Pinpoint the cell where the given text exists, returning its [X, Y] midpoint coordinate. 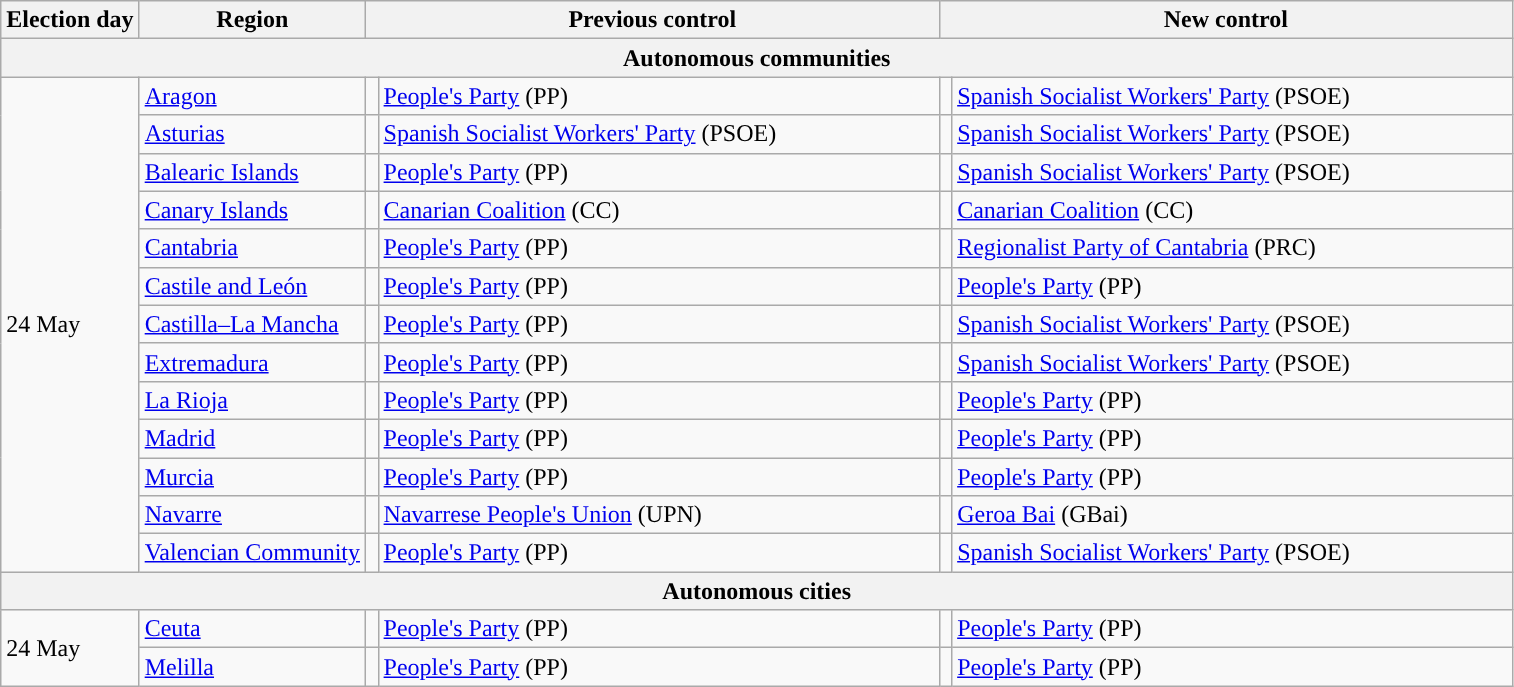
Autonomous communities [757, 58]
Previous control [653, 20]
Canary Islands [252, 210]
Castilla–La Mancha [252, 324]
Election day [70, 20]
Navarrese People's Union (UPN) [658, 515]
Balearic Islands [252, 172]
Madrid [252, 438]
Aragon [252, 96]
New control [1226, 20]
Asturias [252, 134]
Autonomous cities [757, 591]
Extremadura [252, 362]
Castile and León [252, 286]
Melilla [252, 667]
Murcia [252, 477]
Navarre [252, 515]
Geroa Bai (GBai) [1232, 515]
Cantabria [252, 248]
Ceuta [252, 629]
Valencian Community [252, 553]
Region [252, 20]
Regionalist Party of Cantabria (PRC) [1232, 248]
La Rioja [252, 400]
